Search for the cell housing the specified text and yield its (X, Y) center coordinate. 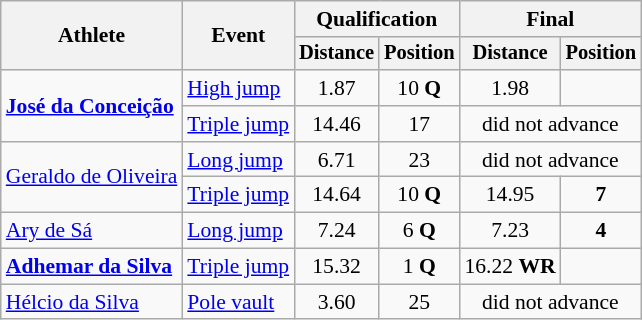
1.98 (510, 88)
7.23 (510, 231)
High jump (238, 88)
Adhemar da Silva (92, 267)
Event (238, 36)
4 (601, 231)
7.24 (336, 231)
1 Q (419, 267)
14.64 (336, 195)
17 (419, 124)
Final (550, 19)
23 (419, 160)
José da Conceição (92, 106)
Athlete (92, 36)
6.71 (336, 160)
6 Q (419, 231)
7 (601, 195)
3.60 (336, 302)
15.32 (336, 267)
16.22 WR (510, 267)
1.87 (336, 88)
Hélcio da Silva (92, 302)
25 (419, 302)
Qualification (376, 19)
14.95 (510, 195)
Pole vault (238, 302)
Ary de Sá (92, 231)
14.46 (336, 124)
Geraldo de Oliveira (92, 178)
